Detect which cell encompasses the target text, then output its (X, Y) center coordinate. 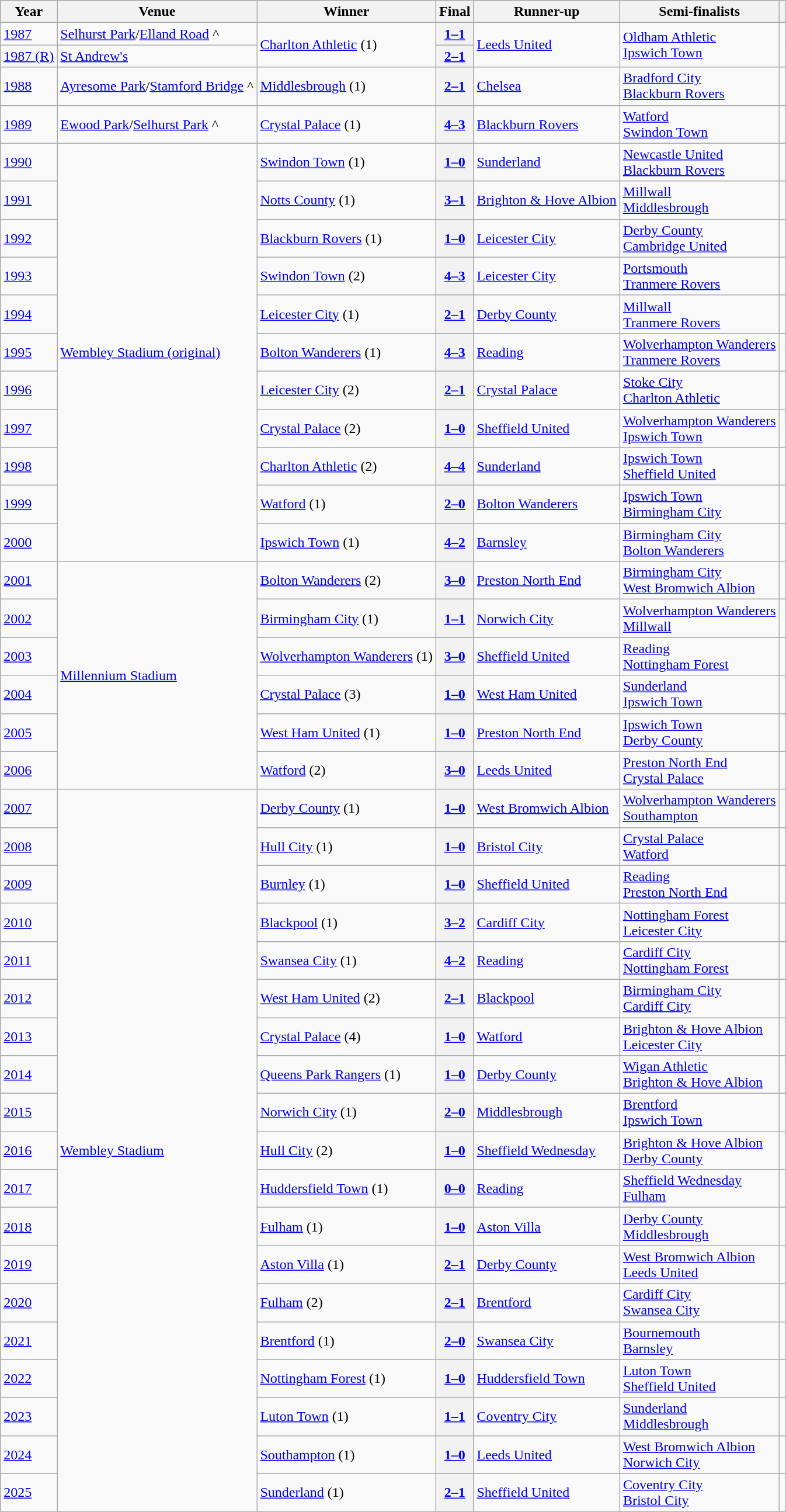
Blackpool (1) (347, 922)
Preston North EndCrystal Palace (700, 770)
Cardiff CityNottingham Forest (700, 960)
1988 (29, 86)
2015 (29, 1112)
Crystal Palace (1) (347, 124)
Swansea City (547, 1340)
1998 (29, 466)
Bolton Wanderers (2) (347, 581)
0–0 (455, 1188)
2011 (29, 960)
MillwallMiddlesbrough (700, 200)
2006 (29, 770)
Millennium Stadium (157, 675)
2018 (29, 1227)
Brentford (547, 1303)
Bristol City (547, 846)
Bradford CityBlackburn Rovers (700, 86)
Wembley Stadium (157, 1150)
Leicester City (1) (347, 314)
Swindon Town (2) (347, 276)
Blackpool (547, 998)
3–2 (455, 922)
1997 (29, 428)
Winner (347, 12)
2005 (29, 733)
Huddersfield Town (547, 1379)
Crystal Palace (2) (347, 428)
Charlton Athletic (1) (347, 45)
3–1 (455, 200)
West Ham United (1) (347, 733)
Wolverhampton WanderersIpswich Town (700, 428)
1994 (29, 314)
Watford (2) (347, 770)
2023 (29, 1416)
Crystal Palace (3) (347, 694)
Watford Swindon Town (700, 124)
Notts County (1) (347, 200)
Fulham (1) (347, 1227)
Huddersfield Town (1) (347, 1188)
Norwich City (1) (347, 1112)
West Bromwich AlbionLeeds United (700, 1264)
Coventry CityBristol City (700, 1492)
2020 (29, 1303)
Ipswich TownDerby County (700, 733)
ReadingNottingham Forest (700, 657)
Luton TownSheffield United (700, 1379)
1991 (29, 200)
Ewood Park/Selhurst Park ^ (157, 124)
Queens Park Rangers (1) (347, 1075)
Brighton & Hove Albion (547, 200)
SunderlandMiddlesbrough (700, 1416)
Crystal Palace (4) (347, 1036)
Norwich City (547, 618)
2013 (29, 1036)
Watford (1) (347, 505)
Ayresome Park/Stamford Bridge ^ (157, 86)
Wolverhampton Wanderers (1) (347, 657)
Birmingham CityBolton Wanderers (700, 542)
Stoke CityCharlton Athletic (700, 390)
Bolton Wanderers (547, 505)
Sunderland (1) (347, 1492)
2012 (29, 998)
Luton Town (1) (347, 1416)
Hull City (1) (347, 846)
Venue (157, 12)
Nottingham Forest (1) (347, 1379)
BrentfordIpswich Town (700, 1112)
Watford (547, 1036)
Middlesbrough (1) (347, 86)
SunderlandIpswich Town (700, 694)
Swindon Town (1) (347, 162)
4–4 (455, 466)
Year (29, 12)
Coventry City (547, 1416)
2019 (29, 1264)
Leicester City (2) (347, 390)
Newcastle UnitedBlackburn Rovers (700, 162)
2014 (29, 1075)
Cardiff City (547, 922)
Selhurst Park/Elland Road ^ (157, 34)
Aston Villa (1) (347, 1264)
Chelsea (547, 86)
Brighton & Hove AlbionLeicester City (700, 1036)
Wigan AthleticBrighton & Hove Albion (700, 1075)
2021 (29, 1340)
Wolverhampton WanderersMillwall (700, 618)
Ipswich Town (1) (347, 542)
1992 (29, 238)
2000 (29, 542)
Birmingham CityWest Bromwich Albion (700, 581)
Barnsley (547, 542)
Wolverhampton WanderersTranmere Rovers (700, 352)
West Ham United (547, 694)
Sheffield Wednesday (547, 1151)
Wembley Stadium (original) (157, 352)
Birmingham City (1) (347, 618)
St Andrew's (157, 56)
Sheffield WednesdayFulham (700, 1188)
Brighton & Hove AlbionDerby County (700, 1151)
Wolverhampton WanderersSouthampton (700, 809)
Brentford (1) (347, 1340)
2001 (29, 581)
Burnley (1) (347, 885)
Bolton Wanderers (1) (347, 352)
Birmingham CityCardiff City (700, 998)
West Bromwich AlbionNorwich City (700, 1455)
Derby County (1) (347, 809)
Semi-finalists (700, 12)
1993 (29, 276)
Blackburn Rovers (547, 124)
1987 (29, 34)
Nottingham ForestLeicester City (700, 922)
West Bromwich Albion (547, 809)
1989 (29, 124)
Cardiff CitySwansea City (700, 1303)
Swansea City (1) (347, 960)
BournemouthBarnsley (700, 1340)
Oldham AthleticIpswich Town (700, 45)
2007 (29, 809)
2010 (29, 922)
Crystal PalaceWatford (700, 846)
2009 (29, 885)
2002 (29, 618)
1999 (29, 505)
2024 (29, 1455)
Middlesbrough (547, 1112)
ReadingPreston North End (700, 885)
2003 (29, 657)
1987 (R) (29, 56)
1995 (29, 352)
Derby CountyCambridge United (700, 238)
Crystal Palace (547, 390)
Blackburn Rovers (1) (347, 238)
2008 (29, 846)
MillwallTranmere Rovers (700, 314)
Ipswich TownSheffield United (700, 466)
Aston Villa (547, 1227)
Hull City (2) (347, 1151)
2022 (29, 1379)
Charlton Athletic (2) (347, 466)
Derby CountyMiddlesbrough (700, 1227)
2004 (29, 694)
Final (455, 12)
2025 (29, 1492)
Runner-up (547, 12)
PortsmouthTranmere Rovers (700, 276)
West Ham United (2) (347, 998)
Southampton (1) (347, 1455)
1990 (29, 162)
Ipswich TownBirmingham City (700, 505)
2016 (29, 1151)
Fulham (2) (347, 1303)
2017 (29, 1188)
1996 (29, 390)
